Extract the (x, y) coordinate from the center of the cell holding the provided text.  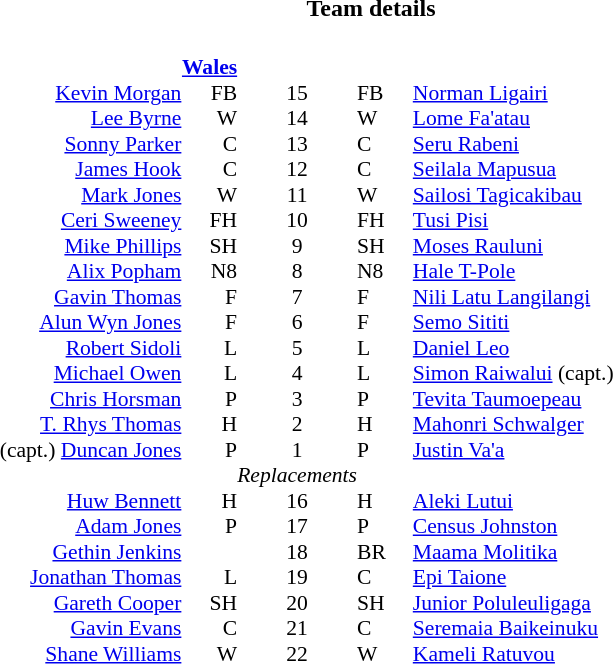
6 (297, 323)
17 (297, 527)
21 (297, 629)
9 (297, 246)
19 (297, 577)
16 (297, 501)
15 (297, 93)
13 (297, 144)
2 (297, 425)
11 (297, 195)
1 (297, 450)
7 (297, 297)
4 (297, 373)
12 (297, 169)
18 (297, 552)
14 (297, 119)
20 (297, 603)
BR (385, 552)
10 (297, 221)
5 (297, 348)
Replacements (297, 475)
8 (297, 271)
3 (297, 399)
